Identify which cell holds the provided text, then report its [X, Y] central coordinate. 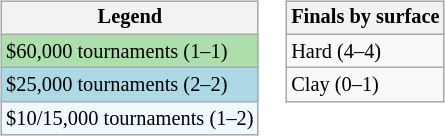
Clay (0–1) [365, 85]
Hard (4–4) [365, 51]
$60,000 tournaments (1–1) [130, 51]
$25,000 tournaments (2–2) [130, 85]
Finals by surface [365, 18]
Legend [130, 18]
$10/15,000 tournaments (1–2) [130, 119]
